For the text-containing cell, return its midpoint in [x, y] coordinate format. 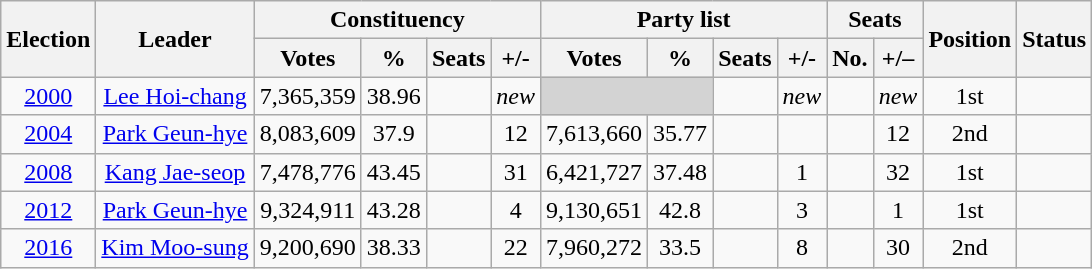
Leader [175, 39]
2016 [48, 248]
42.8 [680, 210]
2004 [48, 134]
31 [516, 172]
33.5 [680, 248]
43.45 [394, 172]
8 [802, 248]
37.9 [394, 134]
22 [516, 248]
7,960,272 [594, 248]
Kang Jae-seop [175, 172]
7,613,660 [594, 134]
2012 [48, 210]
43.28 [394, 210]
37.48 [680, 172]
9,324,911 [308, 210]
8,083,609 [308, 134]
4 [516, 210]
32 [898, 172]
3 [802, 210]
Kim Moo-sung [175, 248]
38.33 [394, 248]
6,421,727 [594, 172]
2008 [48, 172]
38.96 [394, 96]
35.77 [680, 134]
Position [970, 39]
9,200,690 [308, 248]
Status [1054, 39]
Lee Hoi-chang [175, 96]
+/– [898, 58]
No. [850, 58]
Party list [683, 20]
2000 [48, 96]
Election [48, 39]
30 [898, 248]
9,130,651 [594, 210]
7,365,359 [308, 96]
Constituency [397, 20]
7,478,776 [308, 172]
